Detect which cell encompasses the target text, then output its [X, Y] center coordinate. 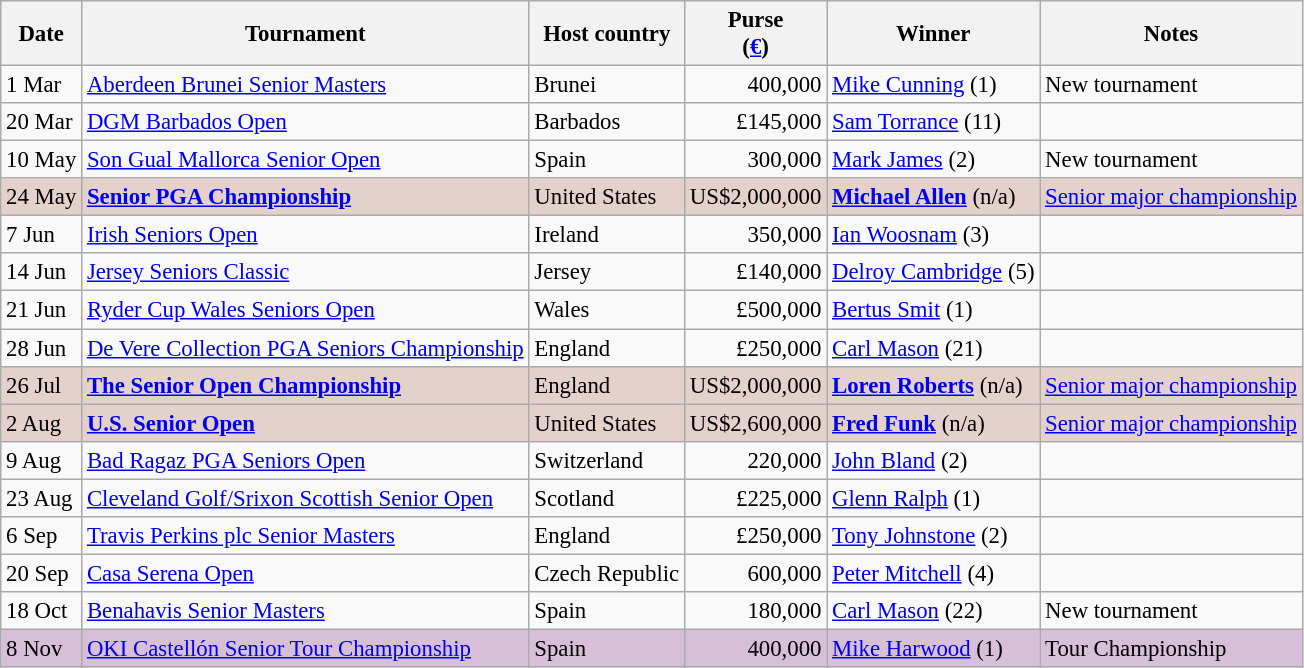
Delroy Cambridge (5) [934, 273]
Loren Roberts (n/a) [934, 385]
Host country [606, 34]
Mike Harwood (1) [934, 648]
£140,000 [755, 273]
U.S. Senior Open [306, 423]
23 Aug [42, 498]
Brunei [606, 85]
Tour Championship [1171, 648]
Irish Seniors Open [306, 235]
DGM Barbados Open [306, 122]
Switzerland [606, 460]
26 Jul [42, 385]
Bad Ragaz PGA Seniors Open [306, 460]
Wales [606, 310]
Winner [934, 34]
Czech Republic [606, 573]
Travis Perkins plc Senior Masters [306, 536]
Glenn Ralph (1) [934, 498]
350,000 [755, 235]
Carl Mason (21) [934, 348]
2 Aug [42, 423]
Ian Woosnam (3) [934, 235]
Sam Torrance (11) [934, 122]
£145,000 [755, 122]
600,000 [755, 573]
Barbados [606, 122]
14 Jun [42, 273]
Son Gual Mallorca Senior Open [306, 160]
OKI Castellón Senior Tour Championship [306, 648]
De Vere Collection PGA Seniors Championship [306, 348]
Cleveland Golf/Srixon Scottish Senior Open [306, 498]
US$2,600,000 [755, 423]
Notes [1171, 34]
Purse(€) [755, 34]
Tony Johnstone (2) [934, 536]
1 Mar [42, 85]
Date [42, 34]
6 Sep [42, 536]
Jersey [606, 273]
8 Nov [42, 648]
10 May [42, 160]
220,000 [755, 460]
Ireland [606, 235]
18 Oct [42, 611]
Ryder Cup Wales Seniors Open [306, 310]
£500,000 [755, 310]
Aberdeen Brunei Senior Masters [306, 85]
300,000 [755, 160]
Benahavis Senior Masters [306, 611]
£225,000 [755, 498]
Fred Funk (n/a) [934, 423]
7 Jun [42, 235]
The Senior Open Championship [306, 385]
Michael Allen (n/a) [934, 197]
Senior PGA Championship [306, 197]
180,000 [755, 611]
24 May [42, 197]
Bertus Smit (1) [934, 310]
Scotland [606, 498]
21 Jun [42, 310]
20 Sep [42, 573]
28 Jun [42, 348]
Casa Serena Open [306, 573]
Jersey Seniors Classic [306, 273]
Tournament [306, 34]
Carl Mason (22) [934, 611]
Peter Mitchell (4) [934, 573]
9 Aug [42, 460]
John Bland (2) [934, 460]
Mike Cunning (1) [934, 85]
Mark James (2) [934, 160]
20 Mar [42, 122]
